From the cell containing the given text, extract its center point as [X, Y] coordinate. 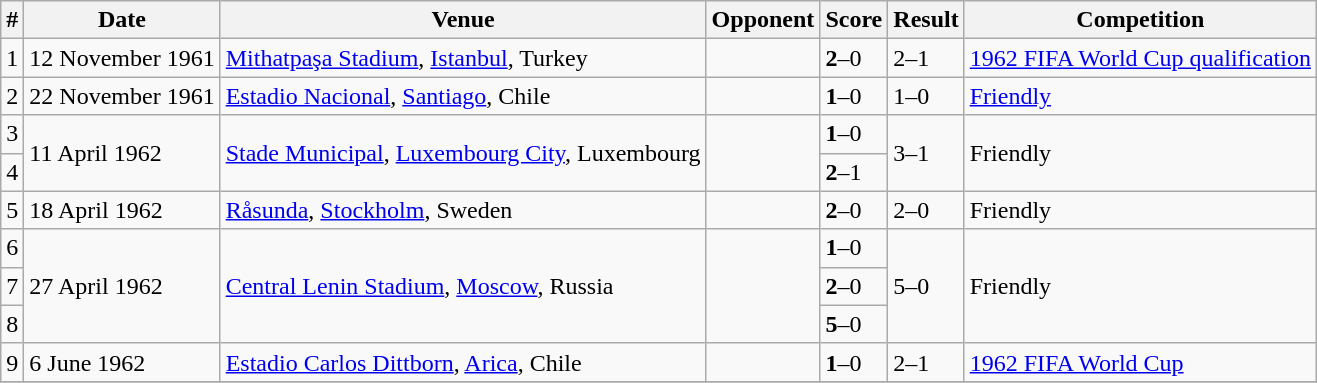
8 [12, 324]
Mithatpaşa Stadium, Istanbul, Turkey [463, 58]
1962 FIFA World Cup [1140, 362]
7 [12, 286]
18 April 1962 [122, 210]
Score [854, 20]
22 November 1961 [122, 96]
12 November 1961 [122, 58]
Stade Municipal, Luxembourg City, Luxembourg [463, 153]
1 [12, 58]
5 [12, 210]
Råsunda, Stockholm, Sweden [463, 210]
3 [12, 134]
6 June 1962 [122, 362]
3–1 [926, 153]
6 [12, 248]
1962 FIFA World Cup qualification [1140, 58]
Venue [463, 20]
# [12, 20]
Estadio Carlos Dittborn, Arica, Chile [463, 362]
Opponent [763, 20]
Result [926, 20]
Estadio Nacional, Santiago, Chile [463, 96]
11 April 1962 [122, 153]
2 [12, 96]
Central Lenin Stadium, Moscow, Russia [463, 286]
4 [12, 172]
Date [122, 20]
Competition [1140, 20]
27 April 1962 [122, 286]
9 [12, 362]
